Return [X, Y] of the center of cell containing provided text 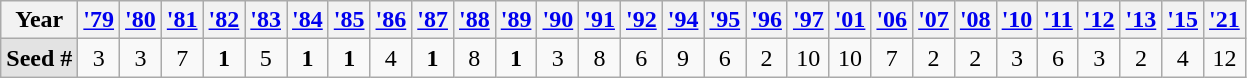
'07 [934, 20]
'11 [1058, 20]
'10 [1017, 20]
'83 [266, 20]
'95 [725, 20]
'88 [474, 20]
'08 [975, 20]
Year [40, 20]
'90 [558, 20]
'01 [850, 20]
'86 [391, 20]
'06 [892, 20]
'21 [1225, 20]
12 [1225, 58]
'81 [182, 20]
'89 [516, 20]
'87 [433, 20]
Seed # [40, 58]
'15 [1183, 20]
'84 [308, 20]
'94 [683, 20]
9 [683, 58]
'96 [767, 20]
'12 [1099, 20]
'92 [641, 20]
'13 [1141, 20]
'79 [99, 20]
5 [266, 58]
'91 [600, 20]
'82 [224, 20]
'85 [349, 20]
'80 [141, 20]
'97 [808, 20]
